Extract the (x, y) coordinate from the center of the cell holding the provided text.  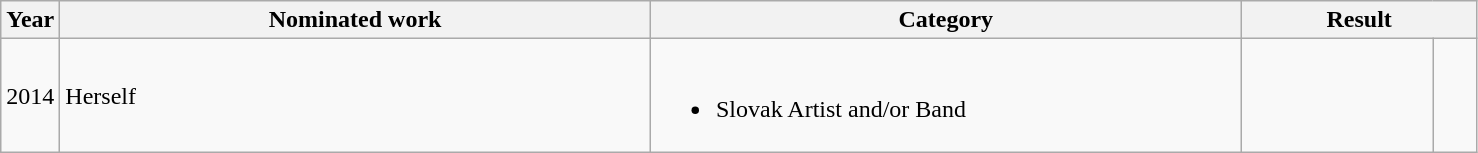
2014 (30, 96)
Slovak Artist and/or Band (946, 96)
Result (1359, 20)
Nominated work (356, 20)
Herself (356, 96)
Year (30, 20)
Category (946, 20)
